Provide the [X, Y] coordinate of the cell's center where the given text is located.  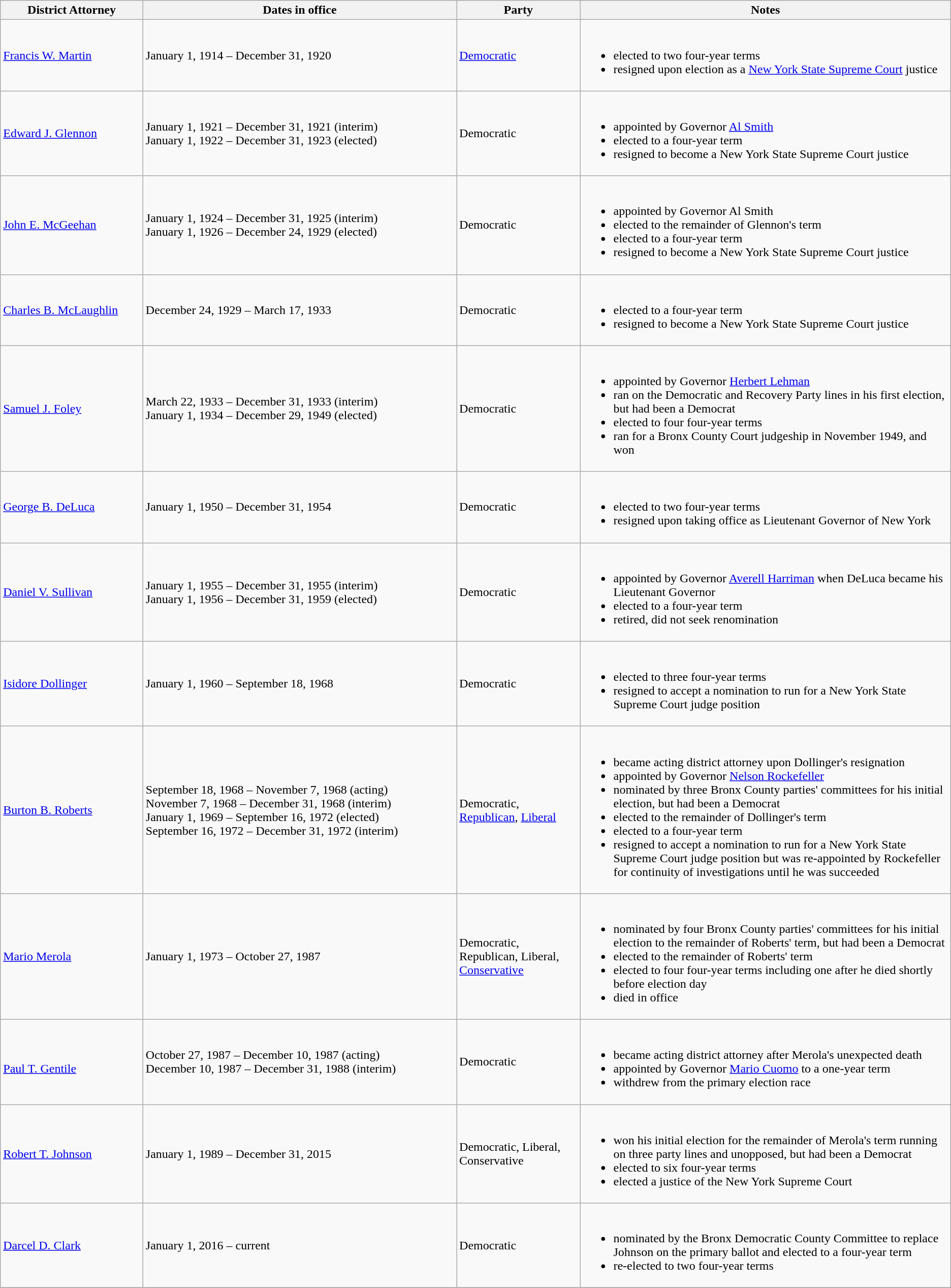
Democratic, Republican, Liberal, Conservative [518, 956]
Daniel V. Sullivan [72, 592]
elected to two four-year termsresigned upon taking office as Lieutenant Governor of New York [765, 507]
October 27, 1987 – December 10, 1987 (acting)December 10, 1987 – December 31, 1988 (interim) [300, 1062]
elected to a four-year termresigned to become a New York State Supreme Court justice [765, 310]
Party [518, 10]
Samuel J. Foley [72, 409]
Notes [765, 10]
Darcel D. Clark [72, 1246]
January 1, 1955 – December 31, 1955 (interim)January 1, 1956 – December 31, 1959 (elected) [300, 592]
Charles B. McLaughlin [72, 310]
Paul T. Gentile [72, 1062]
January 1, 1973 – October 27, 1987 [300, 956]
January 1, 2016 – current [300, 1246]
appointed by Governor Averell Harriman when DeLuca became his Lieutenant Governorelected to a four-year termretired, did not seek renomination [765, 592]
January 1, 1960 – September 18, 1968 [300, 684]
elected to three four-year termsresigned to accept a nomination to run for a New York State Supreme Court judge position [765, 684]
Mario Merola [72, 956]
March 22, 1933 – December 31, 1933 (interim)January 1, 1934 – December 29, 1949 (elected) [300, 409]
John E. McGeehan [72, 225]
Democratic, Liberal, Conservative [518, 1154]
Burton B. Roberts [72, 810]
January 1, 1950 – December 31, 1954 [300, 507]
December 24, 1929 – March 17, 1933 [300, 310]
Edward J. Glennon [72, 133]
Francis W. Martin [72, 55]
January 1, 1989 – December 31, 2015 [300, 1154]
Isidore Dollinger [72, 684]
Democratic, Republican, Liberal [518, 810]
George B. DeLuca [72, 507]
Dates in office [300, 10]
January 1, 1924 – December 31, 1925 (interim)January 1, 1926 – December 24, 1929 (elected) [300, 225]
District Attorney [72, 10]
January 1, 1914 – December 31, 1920 [300, 55]
elected to two four-year termsresigned upon election as a New York State Supreme Court justice [765, 55]
Robert T. Johnson [72, 1154]
January 1, 1921 – December 31, 1921 (interim)January 1, 1922 – December 31, 1923 (elected) [300, 133]
appointed by Governor Al Smithelected to a four-year termresigned to become a New York State Supreme Court justice [765, 133]
